For the text-containing cell, return its midpoint in (x, y) coordinate format. 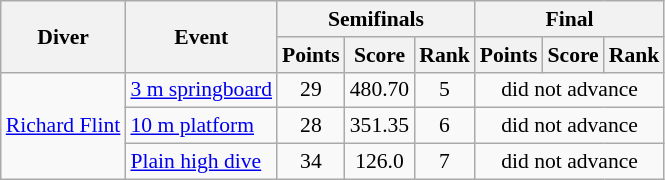
480.70 (380, 90)
Event (201, 36)
28 (311, 126)
34 (311, 162)
Richard Flint (64, 126)
351.35 (380, 126)
Plain high dive (201, 162)
10 m platform (201, 126)
29 (311, 90)
Final (570, 19)
3 m springboard (201, 90)
Diver (64, 36)
7 (444, 162)
5 (444, 90)
126.0 (380, 162)
6 (444, 126)
Semifinals (376, 19)
